Determine the (x, y) coordinate at the center of the cell enclosing the given text.  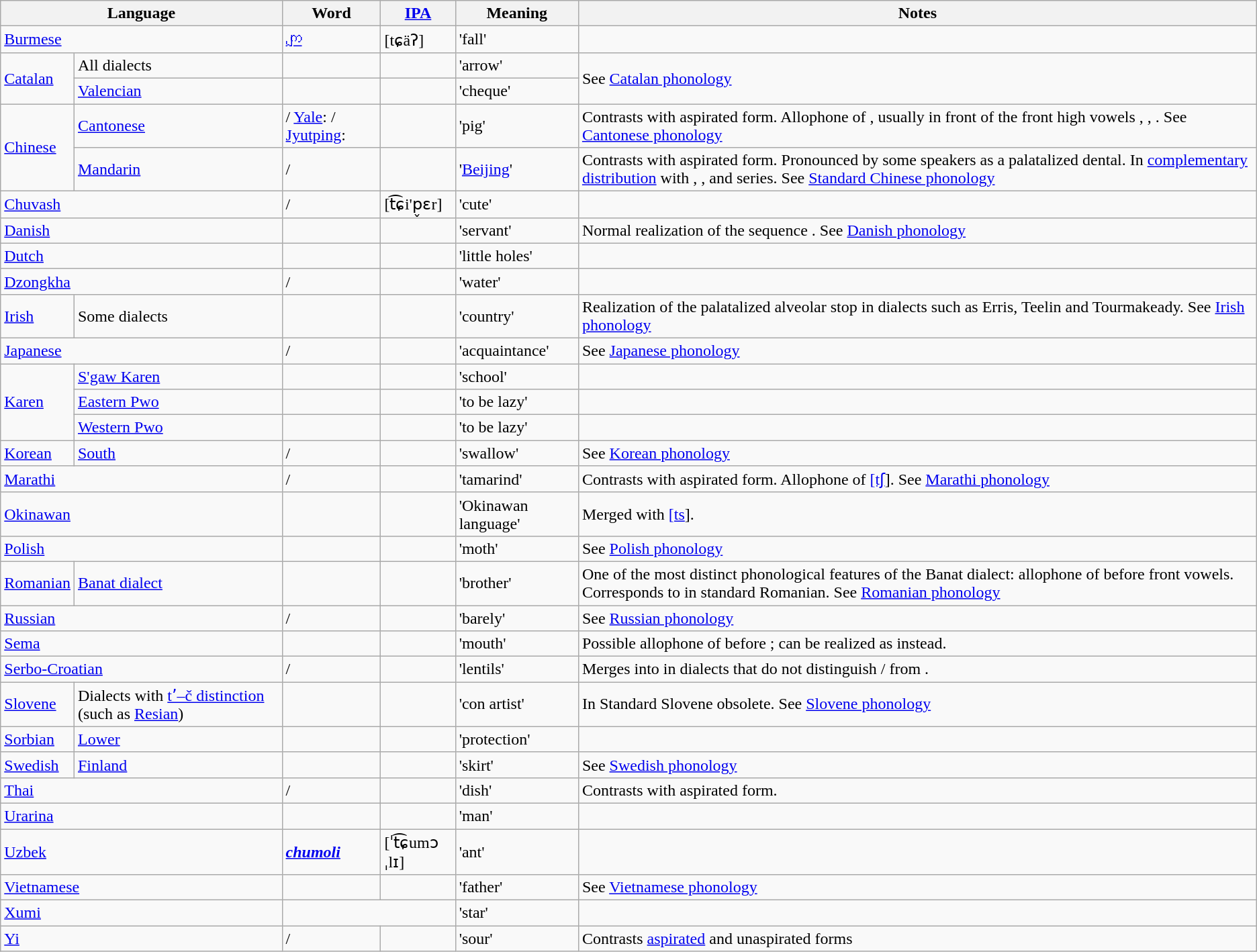
Eastern Pwo (178, 402)
Finland (178, 765)
See Korean phonology (917, 453)
Serbo-Croatian (141, 669)
Meaning (517, 13)
Danish (141, 230)
Marathi (141, 479)
Lower (178, 739)
Catalan (38, 78)
'acquaintance' (517, 350)
Karen (38, 402)
Vietnamese (141, 888)
Dzongkha (141, 281)
'skirt' (517, 765)
Chinese (38, 147)
South (178, 453)
IPA (418, 13)
Merged with [ts]. (917, 514)
Notes (917, 13)
Mandarin (178, 169)
Yi (141, 939)
Word (332, 13)
'little holes' (517, 256)
Urarina (141, 816)
Slovene (38, 705)
Some dialects (178, 316)
'pig' (517, 125)
See Japanese phonology (917, 350)
Polish (141, 549)
See Vietnamese phonology (917, 888)
See Polish phonology (917, 549)
Contrasts aspirated and unaspirated forms (917, 939)
Thai (141, 790)
All dialects (178, 65)
'tamarind' (517, 479)
Banat dialect (178, 583)
'cheque' (517, 91)
Cantonese (178, 125)
Contrasts with aspirated form. Allophone of , usually in front of the front high vowels , , . See Cantonese phonology (917, 125)
ကျ (332, 40)
Western Pwo (178, 428)
'man' (517, 816)
Sema (141, 644)
'school' (517, 377)
Irish (38, 316)
'father' (517, 888)
'moth' (517, 549)
'protection' (517, 739)
'Beijing' (517, 169)
Language (141, 13)
Possible allophone of before ; can be realized as instead. (917, 644)
'ant' (517, 851)
'Okinawan language' (517, 514)
/ Yale: / Jyutping: (332, 125)
'water' (517, 281)
Dutch (141, 256)
Contrasts with aspirated form. Allophone of [tʃ]. See Marathi phonology (917, 479)
'fall' (517, 40)
'swallow' (517, 453)
[ˈt͡ɕumɔˌlɪ] (418, 851)
Sorbian (38, 739)
'lentils' (517, 669)
[t͡ɕi'p̬ɛr] (418, 205)
Merges into in dialects that do not distinguish / from . (917, 669)
'star' (517, 913)
See Catalan phonology (917, 78)
Normal realization of the sequence . See Danish phonology (917, 230)
chumoli (332, 851)
See Swedish phonology (917, 765)
Romanian (38, 583)
'servant' (517, 230)
Korean (38, 453)
Realization of the palatalized alveolar stop in dialects such as Erris, Teelin and Tourmakeady. See Irish phonology (917, 316)
Swedish (38, 765)
Uzbek (141, 851)
'dish' (517, 790)
'brother' (517, 583)
'cute' (517, 205)
'country' (517, 316)
'barely' (517, 618)
Chuvash (141, 205)
Russian (141, 618)
'sour' (517, 939)
Japanese (141, 350)
'arrow' (517, 65)
Burmese (141, 40)
S'gaw Karen (178, 377)
'con artist' (517, 705)
Okinawan (141, 514)
Valencian (178, 91)
'mouth' (517, 644)
In Standard Slovene obsolete. See Slovene phonology (917, 705)
Contrasts with aspirated form. (917, 790)
[tɕäʔ] (418, 40)
Xumi (141, 913)
See Russian phonology (917, 618)
Dialects with tʼ–č distinction (such as Resian) (178, 705)
